Identify which cell holds the provided text, then report its (x, y) central coordinate. 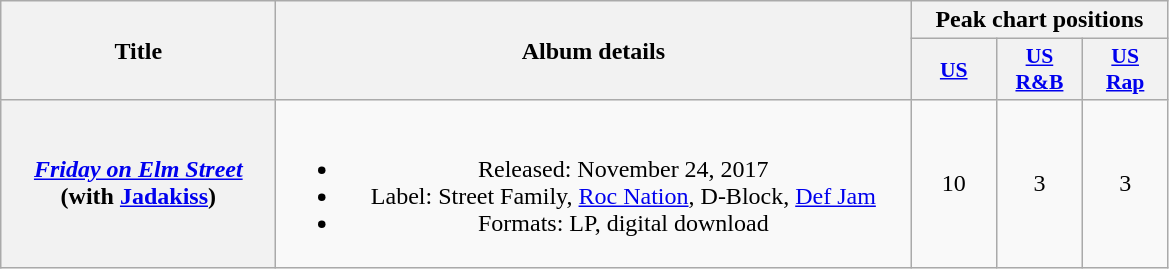
US (954, 70)
Title (138, 50)
Peak chart positions (1040, 20)
USRap (1125, 70)
Friday on Elm Street(with Jadakiss) (138, 184)
10 (954, 184)
USR&B (1040, 70)
Album details (594, 50)
Released: November 24, 2017Label: Street Family, Roc Nation, D-Block, Def JamFormats: LP, digital download (594, 184)
